From the cell containing the given text, extract its center point as (x, y) coordinate. 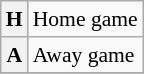
Home game (86, 19)
H (14, 19)
Away game (86, 55)
A (14, 55)
